Capture the cell that displays the provided text and extract its [x, y] central coordinate. 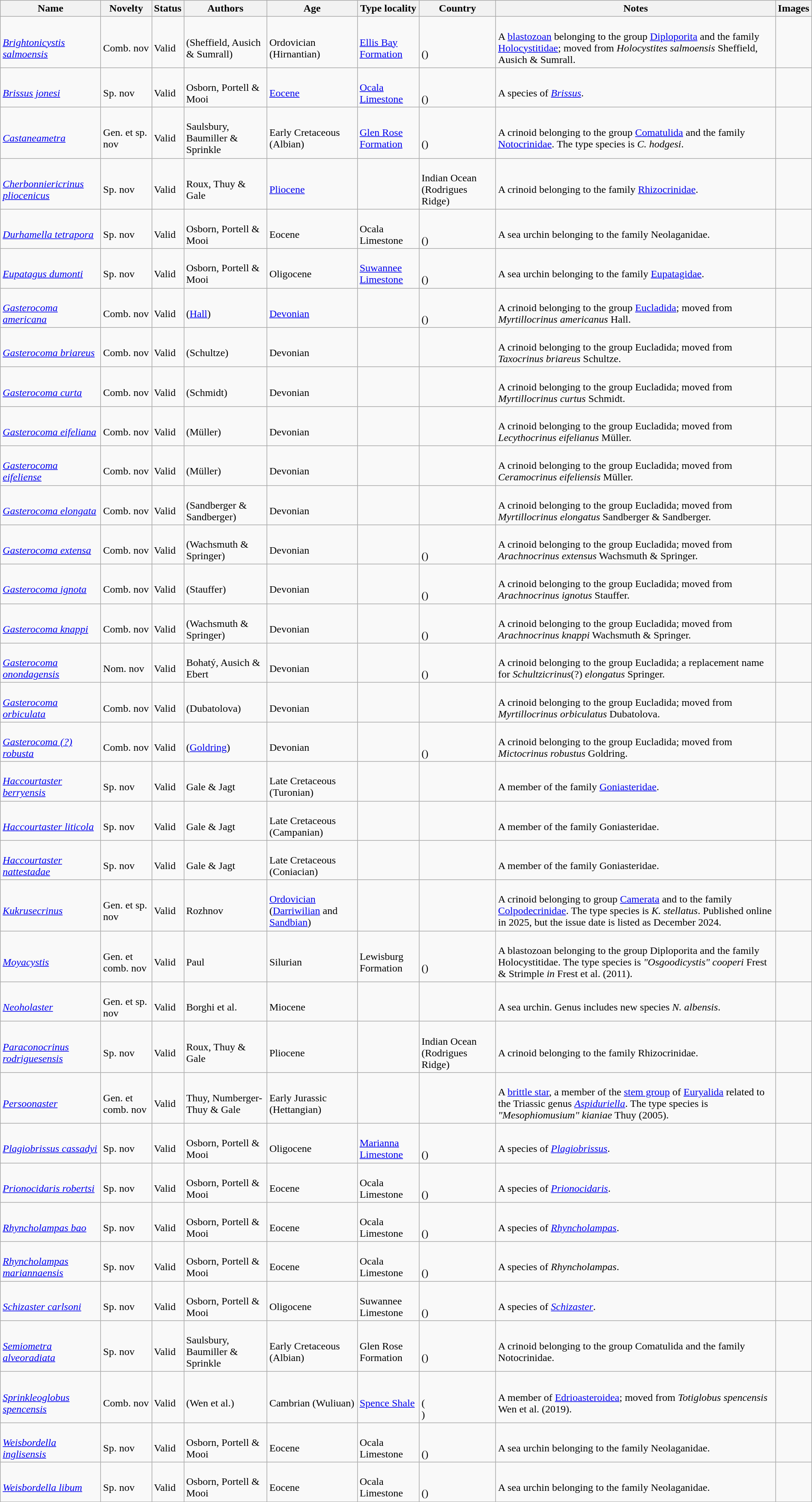
(Schmidt) [225, 387]
Ordovician (Darriwilian and Sandbian) [312, 905]
Late Cretaceous (Campanian) [312, 821]
Prionocidaris robertsi [51, 1183]
Late Cretaceous (Coniacian) [312, 860]
A crinoid belonging to the group Eucladida; moved from Lecythocrinus eifelianus Müller. [636, 426]
Miocene [312, 1001]
Early Jurassic (Hettangian) [312, 1098]
Borghi et al. [225, 1001]
Haccourtaster nattestadae [51, 860]
A crinoid belonging to the group Eucladida; moved from Myrtillocrinus orbiculatus Dubatolova. [636, 702]
Gasterocoma elongata [51, 505]
Durhamella tetrapora [51, 229]
Haccourtaster berryensis [51, 781]
Notes [636, 9]
Bohatý, Ausich & Ebert [225, 663]
A crinoid belonging to the group Eucladida; moved from Myrtillocrinus curtus Schmidt. [636, 387]
Authors [225, 9]
Brightonicystis salmoensis [51, 42]
(Sandberger & Sandberger) [225, 505]
(Wen et al.) [225, 1397]
A sea urchin belonging to the family Eupatagidae. [636, 268]
Age [312, 9]
Paul [225, 956]
Gasterocoma extensa [51, 545]
A species of Plagiobrissus. [636, 1143]
Schizaster carlsoni [51, 1301]
Gasterocoma (?) robusta [51, 742]
Castaneametra [51, 133]
Haccourtaster liticola [51, 821]
(Hall) [225, 308]
Marianna Limestone [388, 1143]
Spence Shale [388, 1397]
Brissus jonesi [51, 87]
Gasterocoma briareus [51, 347]
Semiometra alveoradiata [51, 1346]
Gasterocoma eifeliense [51, 465]
A crinoid belonging to the group Eucladida; moved from Ceramocrinus eifeliensis Müller. [636, 465]
(Sheffield, Ausich & Sumrall) [225, 42]
A crinoid belonging to the group Eucladida; a replacement name for Schultzicrinus(?) elongatus Springer. [636, 663]
Persoonaster [51, 1098]
Novelty [126, 9]
Gasterocoma knappi [51, 624]
Plagiobrissus cassadyi [51, 1143]
(Goldring) [225, 742]
A crinoid belonging to the group Comatulida and the family Notocrinidae. The type species is C. hodgesi. [636, 133]
(Stauffer) [225, 584]
Gasterocoma orbiculata [51, 702]
A crinoid belonging to the group Eucladida; moved from Arachnocrinus extensus Wachsmuth & Springer. [636, 545]
Paraconocrinus rodriguesensis [51, 1046]
Weisbordella libum [51, 1482]
A species of Schizaster. [636, 1301]
Eupatagus dumonti [51, 268]
A crinoid belonging to the group Comatulida and the family Notocrinidae. [636, 1346]
Silurian [312, 956]
A crinoid belonging to the group Eucladida; moved from Myrtillocrinus elongatus Sandberger & Sandberger. [636, 505]
Moyacystis [51, 956]
Images [794, 9]
Ellis Bay Formation [388, 42]
Name [51, 9]
A crinoid belonging to the group Eucladida; moved from Mictocrinus robustus Goldring. [636, 742]
A species of Prionocidaris. [636, 1183]
(Dubatolova) [225, 702]
A member of Edrioasteroidea; moved from Totiglobus spencensis Wen et al. (2019). [636, 1397]
Gasterocoma eifeliana [51, 426]
A species of Brissus. [636, 87]
Sprinkleoglobus spencensis [51, 1397]
Ordovician (Hirnantian) [312, 42]
A blastozoan belonging to the group Diploporita and the family Holocystitidae; moved from Holocystites salmoensis Sheffield, Ausich & Sumrall. [636, 42]
Lewisburg Formation [388, 956]
Kukrusecrinus [51, 905]
Rhyncholampas bao [51, 1222]
Type locality [388, 9]
Gasterocoma onondagensis [51, 663]
A crinoid belonging to the group Eucladida; moved from Arachnocrinus ignotus Stauffer. [636, 584]
Status [168, 9]
Rhyncholampas mariannaensis [51, 1262]
A sea urchin. Genus includes new species N. albensis. [636, 1001]
Weisbordella inglisensis [51, 1442]
A crinoid belonging to the group Eucladida; moved from Myrtillocrinus americanus Hall. [636, 308]
Nom. nov [126, 663]
Rozhnov [225, 905]
Country [457, 9]
Cambrian (Wuliuan) [312, 1397]
A crinoid belonging to the group Eucladida; moved from Taxocrinus briareus Schultze. [636, 347]
A crinoid belonging to the group Eucladida; moved from Arachnocrinus knappi Wachsmuth & Springer. [636, 624]
Gasterocoma americana [51, 308]
(Schultze) [225, 347]
Late Cretaceous (Turonian) [312, 781]
Gasterocoma curta [51, 387]
Gasterocoma ignota [51, 584]
Thuy, Numberger-Thuy & Gale [225, 1098]
Cherbonniericrinus pliocenicus [51, 183]
Neoholaster [51, 1001]
